For the text-containing cell, return its midpoint in [X, Y] coordinate format. 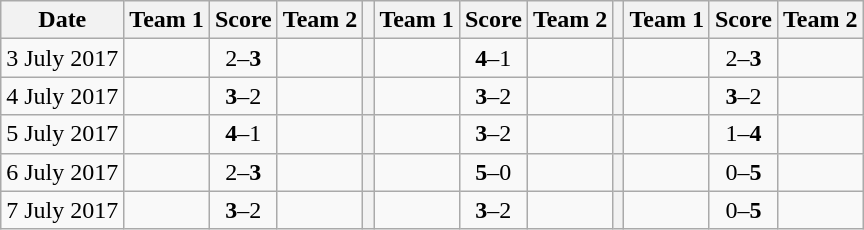
7 July 2017 [62, 210]
5–0 [493, 172]
3 July 2017 [62, 58]
1–4 [743, 134]
6 July 2017 [62, 172]
4 July 2017 [62, 96]
Date [62, 20]
5 July 2017 [62, 134]
